Search for the cell housing the specified text and yield its (X, Y) center coordinate. 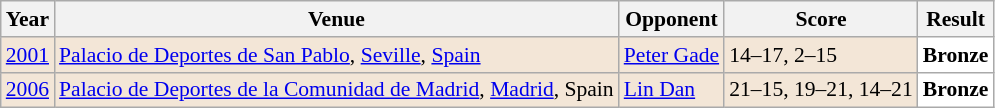
Palacio de Deportes de la Comunidad de Madrid, Madrid, Spain (336, 90)
Score (821, 19)
Result (956, 19)
Opponent (672, 19)
Palacio de Deportes de San Pablo, Seville, Spain (336, 55)
Peter Gade (672, 55)
2001 (28, 55)
2006 (28, 90)
21–15, 19–21, 14–21 (821, 90)
Lin Dan (672, 90)
Venue (336, 19)
Year (28, 19)
14–17, 2–15 (821, 55)
